Determine the [x, y] coordinate at the center of the cell enclosing the given text.  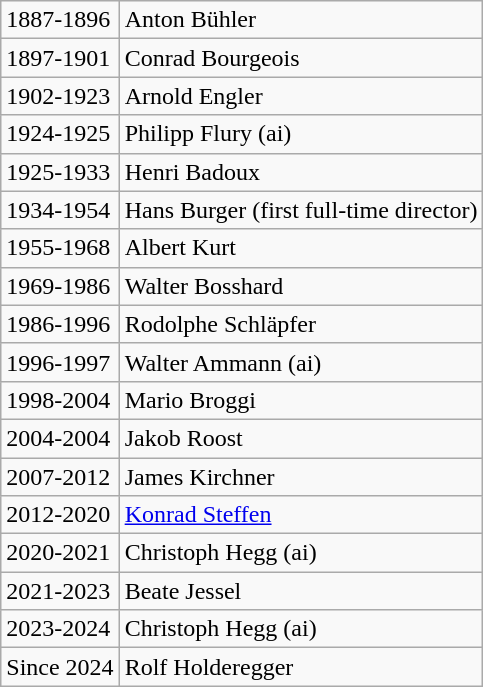
Hans Burger (first full-time director) [301, 210]
Rolf Holderegger [301, 667]
Mario Broggi [301, 400]
Henri Badoux [301, 172]
Jakob Roost [301, 438]
Rodolphe Schläpfer [301, 324]
1924-1925 [60, 134]
Arnold Engler [301, 96]
2004-2004 [60, 438]
1887-1896 [60, 20]
1969-1986 [60, 286]
2020-2021 [60, 553]
1902-1923 [60, 96]
Philipp Flury (ai) [301, 134]
Since 2024 [60, 667]
Anton Bühler [301, 20]
1955-1968 [60, 248]
1925-1933 [60, 172]
Albert Kurt [301, 248]
2012-2020 [60, 515]
Walter Ammann (ai) [301, 362]
Konrad Steffen [301, 515]
Walter Bosshard [301, 286]
2021-2023 [60, 591]
Conrad Bourgeois [301, 58]
Beate Jessel [301, 591]
2023-2024 [60, 629]
1996-1997 [60, 362]
James Kirchner [301, 477]
2007-2012 [60, 477]
1934-1954 [60, 210]
1998-2004 [60, 400]
1897-1901 [60, 58]
1986-1996 [60, 324]
